Extract the (X, Y) coordinate from the center of the cell holding the provided text.  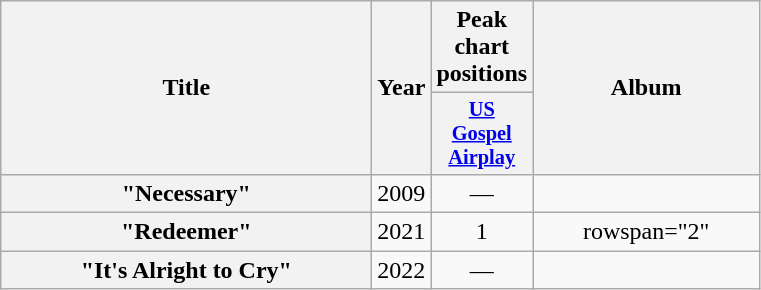
Album (646, 88)
"It's Alright to Cry" (186, 270)
Peak chart positions (482, 47)
rowspan="2" (646, 232)
"Necessary" (186, 193)
2021 (402, 232)
2022 (402, 270)
Year (402, 88)
2009 (402, 193)
Title (186, 88)
"Redeemer" (186, 232)
USGospelAirplay (482, 134)
1 (482, 232)
